Return (x, y) of the center of cell containing provided text 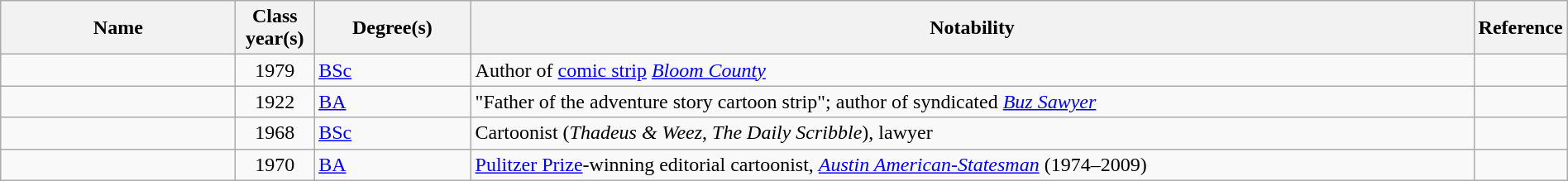
Notability (973, 28)
1970 (275, 164)
1979 (275, 70)
1968 (275, 133)
1922 (275, 102)
Cartoonist (Thadeus & Weez, The Daily Scribble), lawyer (973, 133)
"Father of the adventure story cartoon strip"; author of syndicated Buz Sawyer (973, 102)
Reference (1520, 28)
Class year(s) (275, 28)
Author of comic strip Bloom County (973, 70)
Pulitzer Prize-winning editorial cartoonist, Austin American-Statesman (1974–2009) (973, 164)
Degree(s) (392, 28)
Name (118, 28)
